Pinpoint the cell where the given text exists, returning its [x, y] midpoint coordinate. 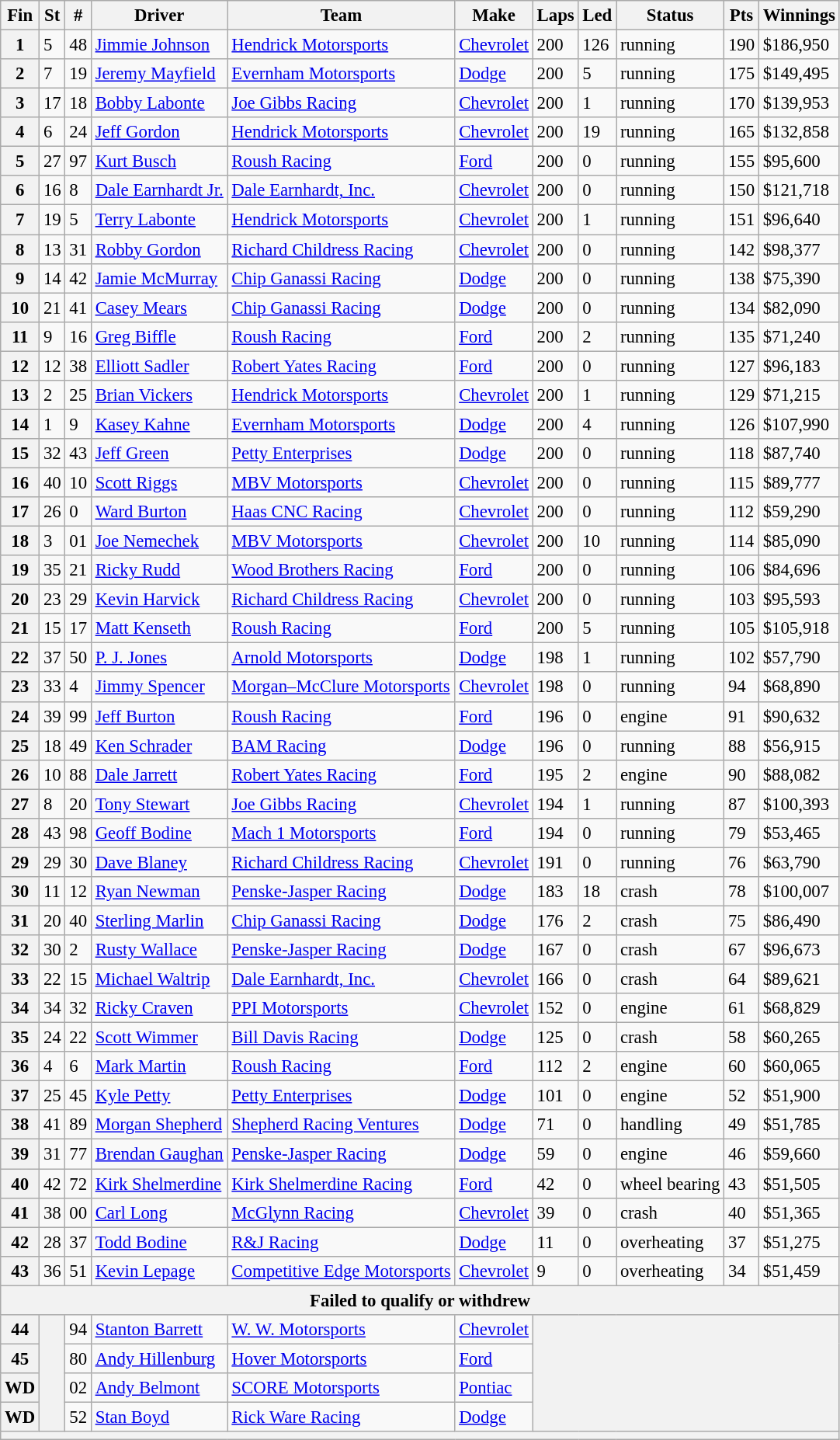
Ryan Newman [159, 892]
$59,660 [799, 1154]
176 [556, 920]
105 [742, 628]
Kirk Shelmerdine [159, 1184]
$51,505 [799, 1184]
$53,465 [799, 833]
$132,858 [799, 132]
44 [20, 1330]
79 [742, 833]
02 [78, 1388]
99 [78, 716]
$100,393 [799, 804]
wheel bearing [671, 1184]
Kasey Kahne [159, 424]
$186,950 [799, 45]
118 [742, 454]
$56,915 [799, 746]
$89,777 [799, 482]
115 [742, 482]
St [53, 16]
McGlynn Racing [342, 1212]
$75,390 [799, 278]
Team [342, 16]
Kevin Harvick [159, 600]
Elliott Sadler [159, 366]
$100,007 [799, 892]
71 [556, 1125]
58 [742, 1038]
$96,673 [799, 950]
Wood Brothers Racing [342, 570]
Casey Mears [159, 308]
Rick Ware Racing [342, 1417]
165 [742, 132]
$89,621 [799, 979]
61 [742, 1008]
$63,790 [799, 862]
106 [742, 570]
129 [742, 395]
Geoff Bodine [159, 833]
Scott Wimmer [159, 1038]
166 [556, 979]
Jimmie Johnson [159, 45]
Ward Burton [159, 512]
101 [556, 1096]
Kevin Lepage [159, 1271]
P. J. Jones [159, 658]
190 [742, 45]
191 [556, 862]
102 [742, 658]
77 [78, 1154]
Morgan–McClure Motorsports [342, 687]
152 [556, 1008]
Kyle Petty [159, 1096]
Rusty Wallace [159, 950]
$95,593 [799, 600]
48 [78, 45]
142 [742, 249]
Jeff Green [159, 454]
$51,275 [799, 1242]
103 [742, 600]
Jeff Gordon [159, 132]
Andy Hillenburg [159, 1358]
$86,490 [799, 920]
59 [556, 1154]
134 [742, 308]
$82,090 [799, 308]
183 [556, 892]
Stanton Barrett [159, 1330]
151 [742, 220]
$51,900 [799, 1096]
Kurt Busch [159, 162]
89 [78, 1125]
72 [78, 1184]
97 [78, 162]
$51,459 [799, 1271]
175 [742, 74]
# [78, 16]
SCORE Motorsports [342, 1388]
138 [742, 278]
$95,600 [799, 162]
125 [556, 1038]
Todd Bodine [159, 1242]
Competitive Edge Motorsports [342, 1271]
$51,365 [799, 1212]
R&J Racing [342, 1242]
Dale Jarrett [159, 774]
64 [742, 979]
155 [742, 162]
handling [671, 1125]
Dave Blaney [159, 862]
PPI Motorsports [342, 1008]
Pontiac [494, 1388]
Ricky Rudd [159, 570]
46 [742, 1154]
Terry Labonte [159, 220]
$84,696 [799, 570]
Hover Motorsports [342, 1358]
Greg Biffle [159, 336]
Mark Martin [159, 1066]
98 [78, 833]
$71,240 [799, 336]
$85,090 [799, 541]
135 [742, 336]
Laps [556, 16]
167 [556, 950]
Morgan Shepherd [159, 1125]
$60,265 [799, 1038]
60 [742, 1066]
127 [742, 366]
67 [742, 950]
$96,640 [799, 220]
Arnold Motorsports [342, 658]
Scott Riggs [159, 482]
Stan Boyd [159, 1417]
Winnings [799, 16]
Joe Nemechek [159, 541]
$68,890 [799, 687]
$87,740 [799, 454]
$149,495 [799, 74]
Bobby Labonte [159, 103]
Michael Waltrip [159, 979]
Jimmy Spencer [159, 687]
$71,215 [799, 395]
W. W. Motorsports [342, 1330]
114 [742, 541]
91 [742, 716]
Bill Davis Racing [342, 1038]
$98,377 [799, 249]
$57,790 [799, 658]
Pts [742, 16]
150 [742, 190]
75 [742, 920]
$68,829 [799, 1008]
$96,183 [799, 366]
51 [78, 1271]
$90,632 [799, 716]
01 [78, 541]
$121,718 [799, 190]
Carl Long [159, 1212]
Robby Gordon [159, 249]
Tony Stewart [159, 804]
BAM Racing [342, 746]
50 [78, 658]
Shepherd Racing Ventures [342, 1125]
Haas CNC Racing [342, 512]
$139,953 [799, 103]
Andy Belmont [159, 1388]
$107,990 [799, 424]
Matt Kenseth [159, 628]
Ricky Craven [159, 1008]
Dale Earnhardt Jr. [159, 190]
Failed to qualify or withdrew [421, 1300]
Mach 1 Motorsports [342, 833]
Led [598, 16]
80 [78, 1358]
Brendan Gaughan [159, 1154]
Brian Vickers [159, 395]
Ken Schrader [159, 746]
195 [556, 774]
$59,290 [799, 512]
87 [742, 804]
Make [494, 16]
Jeff Burton [159, 716]
78 [742, 892]
170 [742, 103]
$88,082 [799, 774]
00 [78, 1212]
Fin [20, 16]
$51,785 [799, 1125]
Sterling Marlin [159, 920]
$60,065 [799, 1066]
90 [742, 774]
$105,918 [799, 628]
Jamie McMurray [159, 278]
Kirk Shelmerdine Racing [342, 1184]
Driver [159, 16]
Jeremy Mayfield [159, 74]
Status [671, 16]
76 [742, 862]
